Search for the cell housing the specified text and yield its (x, y) center coordinate. 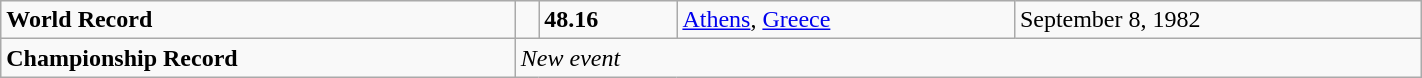
Championship Record (258, 58)
World Record (258, 20)
48.16 (608, 20)
New event (968, 58)
September 8, 1982 (1218, 20)
Athens, Greece (846, 20)
